Capture the cell that displays the provided text and extract its [x, y] central coordinate. 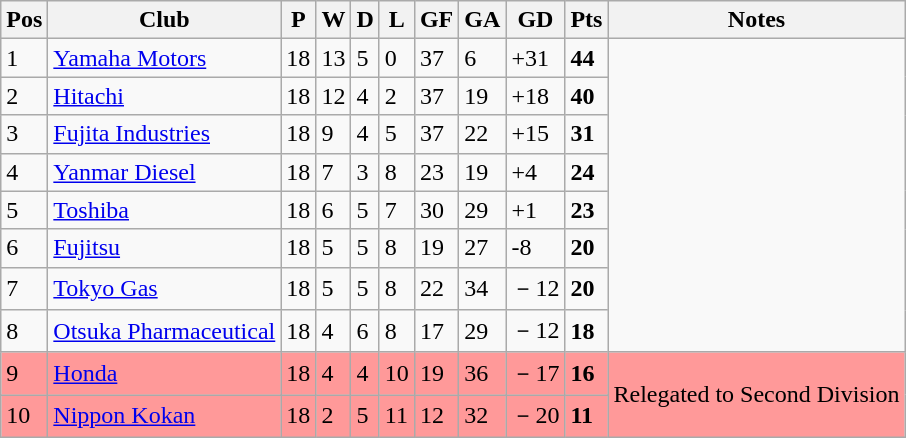
+18 [536, 96]
Hitachi [164, 96]
Nippon Kokan [164, 416]
Pos [24, 20]
34 [482, 288]
0 [396, 58]
32 [482, 416]
16 [586, 374]
Honda [164, 374]
Relegated to Second Division [756, 394]
D [365, 20]
-8 [536, 248]
36 [482, 374]
27 [482, 248]
－20 [536, 416]
1 [24, 58]
GA [482, 20]
Notes [756, 20]
13 [334, 58]
44 [586, 58]
Pts [586, 20]
+4 [536, 172]
L [396, 20]
+1 [536, 210]
40 [586, 96]
W [334, 20]
GD [536, 20]
－17 [536, 374]
Toshiba [164, 210]
Yanmar Diesel [164, 172]
Fujita Industries [164, 134]
17 [436, 332]
Fujitsu [164, 248]
31 [586, 134]
GF [436, 20]
Club [164, 20]
+31 [536, 58]
Tokyo Gas [164, 288]
P [298, 20]
+15 [536, 134]
24 [586, 172]
Yamaha Motors [164, 58]
Otsuka Pharmaceutical [164, 332]
30 [436, 210]
